From the cell containing the given text, extract its center point as [x, y] coordinate. 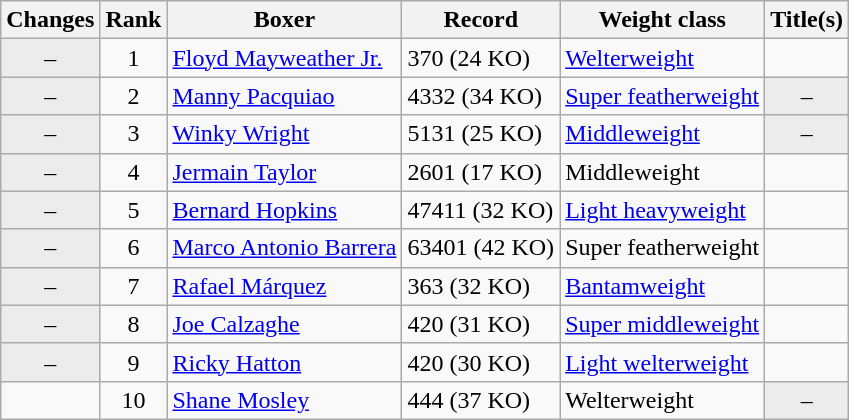
420 (31 KO) [481, 324]
1 [134, 58]
Shane Mosley [284, 400]
2601 (17 KO) [481, 172]
8 [134, 324]
Super middleweight [662, 324]
Marco Antonio Barrera [284, 248]
4332 (34 KO) [481, 96]
Rank [134, 20]
6 [134, 248]
Light welterweight [662, 362]
10 [134, 400]
Floyd Mayweather Jr. [284, 58]
Boxer [284, 20]
Rafael Márquez [284, 286]
Manny Pacquiao [284, 96]
5131 (25 KO) [481, 134]
7 [134, 286]
9 [134, 362]
Bernard Hopkins [284, 210]
Jermain Taylor [284, 172]
Joe Calzaghe [284, 324]
Record [481, 20]
Changes [50, 20]
Ricky Hatton [284, 362]
444 (37 KO) [481, 400]
47411 (32 KO) [481, 210]
Winky Wright [284, 134]
Title(s) [807, 20]
420 (30 KO) [481, 362]
363 (32 KO) [481, 286]
Weight class [662, 20]
4 [134, 172]
63401 (42 KO) [481, 248]
5 [134, 210]
3 [134, 134]
2 [134, 96]
Light heavyweight [662, 210]
Bantamweight [662, 286]
370 (24 KO) [481, 58]
